Scan for the cell matching the given text and deliver its [X, Y] coordinate at center. 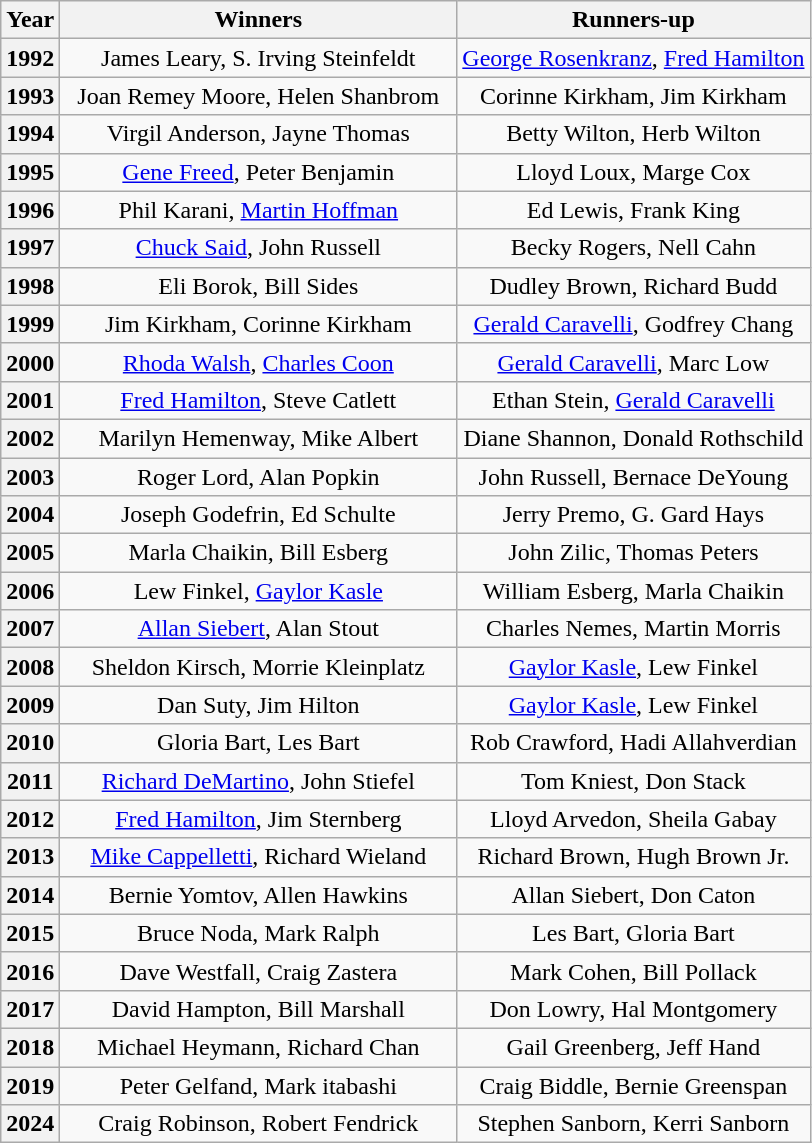
Richard Brown, Hugh Brown Jr. [634, 857]
1997 [30, 248]
2019 [30, 1085]
Allan Siebert, Alan Stout [258, 629]
2024 [30, 1124]
2011 [30, 781]
Fred Hamilton, Steve Catlett [258, 400]
Marilyn Hemenway, Mike Albert [258, 438]
Dudley Brown, Richard Budd [634, 286]
Tom Kniest, Don Stack [634, 781]
1992 [30, 58]
Mark Cohen, Bill Pollack [634, 971]
2003 [30, 477]
2008 [30, 667]
Roger Lord, Alan Popkin [258, 477]
1995 [30, 172]
2012 [30, 819]
Mike Cappelletti, Richard Wieland [258, 857]
Bruce Noda, Mark Ralph [258, 933]
Marla Chaikin, Bill Esberg [258, 553]
Don Lowry, Hal Montgomery [634, 1009]
2009 [30, 705]
Runners-up [634, 20]
Corinne Kirkham, Jim Kirkham [634, 96]
John Zilic, Thomas Peters [634, 553]
Gerald Caravelli, Godfrey Chang [634, 324]
1993 [30, 96]
Betty Wilton, Herb Wilton [634, 134]
Les Bart, Gloria Bart [634, 933]
1998 [30, 286]
1999 [30, 324]
Year [30, 20]
Charles Nemes, Martin Morris [634, 629]
Richard DeMartino, John Stiefel [258, 781]
Craig Biddle, Bernie Greenspan [634, 1085]
Allan Siebert, Don Caton [634, 895]
Virgil Anderson, Jayne Thomas [258, 134]
Eli Borok, Bill Sides [258, 286]
Joan Remey Moore, Helen Shanbrom [258, 96]
George Rosenkranz, Fred Hamilton [634, 58]
Winners [258, 20]
2017 [30, 1009]
James Leary, S. Irving Steinfeldt [258, 58]
2016 [30, 971]
Dave Westfall, Craig Zastera [258, 971]
2015 [30, 933]
Michael Heymann, Richard Chan [258, 1047]
Lloyd Arvedon, Sheila Gabay [634, 819]
Lloyd Loux, Marge Cox [634, 172]
Rhoda Walsh, Charles Coon [258, 362]
2007 [30, 629]
Gloria Bart, Les Bart [258, 743]
2002 [30, 438]
Becky Rogers, Nell Cahn [634, 248]
Lew Finkel, Gaylor Kasle [258, 591]
2004 [30, 515]
2018 [30, 1047]
Diane Shannon, Donald Rothschild [634, 438]
2013 [30, 857]
Ed Lewis, Frank King [634, 210]
Jerry Premo, G. Gard Hays [634, 515]
Stephen Sanborn, Kerri Sanborn [634, 1124]
2006 [30, 591]
David Hampton, Bill Marshall [258, 1009]
Phil Karani, Martin Hoffman [258, 210]
Fred Hamilton, Jim Sternberg [258, 819]
Chuck Said, John Russell [258, 248]
2014 [30, 895]
2001 [30, 400]
Joseph Godefrin, Ed Schulte [258, 515]
2000 [30, 362]
Jim Kirkham, Corinne Kirkham [258, 324]
Gene Freed, Peter Benjamin [258, 172]
2005 [30, 553]
Ethan Stein, Gerald Caravelli [634, 400]
John Russell, Bernace DeYoung [634, 477]
Gerald Caravelli, Marc Low [634, 362]
Sheldon Kirsch, Morrie Kleinplatz [258, 667]
Peter Gelfand, Mark itabashi [258, 1085]
Gail Greenberg, Jeff Hand [634, 1047]
1996 [30, 210]
2010 [30, 743]
1994 [30, 134]
Rob Crawford, Hadi Allahverdian [634, 743]
Dan Suty, Jim Hilton [258, 705]
William Esberg, Marla Chaikin [634, 591]
Craig Robinson, Robert Fendrick [258, 1124]
Bernie Yomtov, Allen Hawkins [258, 895]
